Pinpoint the cell where the given text exists, returning its [x, y] midpoint coordinate. 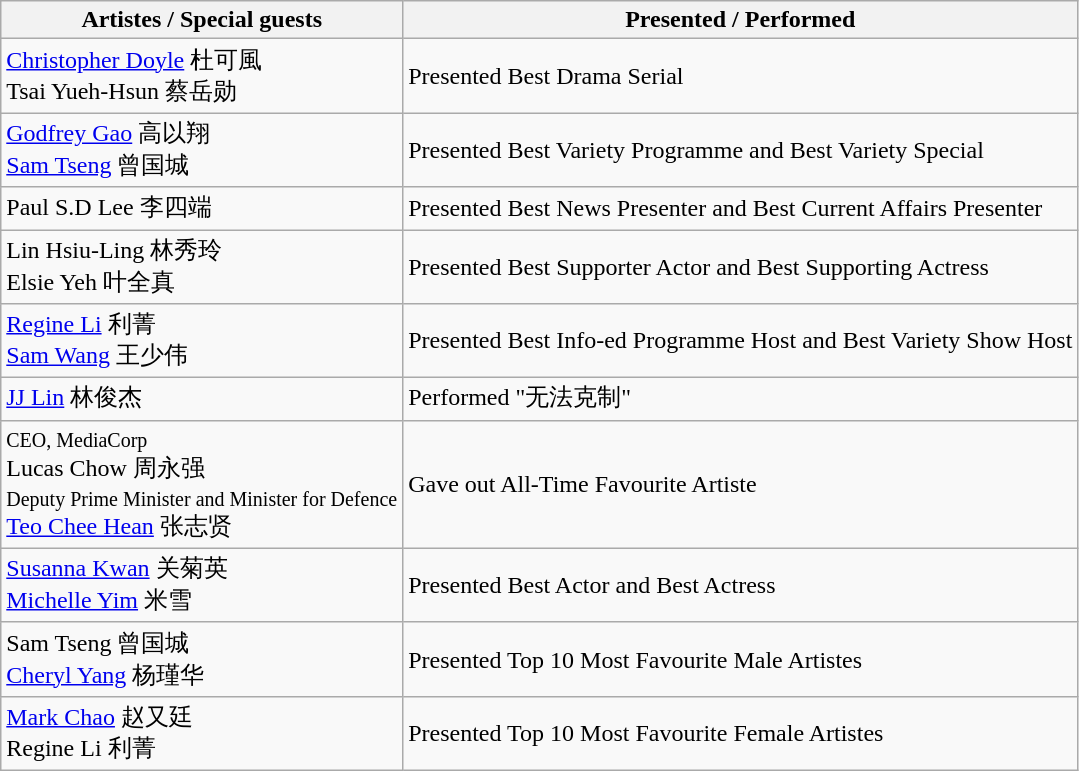
Artistes / Special guests [202, 20]
Presented Best News Presenter and Best Current Affairs Presenter [740, 208]
Presented Best Info-ed Programme Host and Best Variety Show Host [740, 341]
Mark Chao 赵又廷 Regine Li 利菁 [202, 733]
Presented Top 10 Most Favourite Female Artistes [740, 733]
Gave out All-Time Favourite Artiste [740, 484]
Susanna Kwan 关菊英 Michelle Yim 米雪 [202, 585]
Regine Li 利菁 Sam Wang 王少伟 [202, 341]
Presented Top 10 Most Favourite Male Artistes [740, 659]
Christopher Doyle 杜可風 Tsai Yueh-Hsun 蔡岳勋 [202, 76]
Paul S.D Lee 李四端 [202, 208]
Presented / Performed [740, 20]
JJ Lin 林俊杰 [202, 400]
Presented Best Variety Programme and Best Variety Special [740, 150]
Presented Best Actor and Best Actress [740, 585]
Performed "无法克制" [740, 400]
Sam Tseng 曾国城 Cheryl Yang 杨瑾华 [202, 659]
CEO, MediaCorpLucas Chow 周永强Deputy Prime Minister and Minister for Defence Teo Chee Hean 张志贤 [202, 484]
Presented Best Supporter Actor and Best Supporting Actress [740, 267]
Presented Best Drama Serial [740, 76]
Lin Hsiu-Ling 林秀玲 Elsie Yeh 叶全真 [202, 267]
Godfrey Gao 高以翔 Sam Tseng 曾国城 [202, 150]
